Locate the cell with the specified text and output its (x, y) center coordinate. 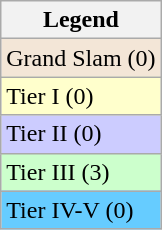
Tier III (3) (81, 172)
Legend (81, 20)
Tier II (0) (81, 134)
Grand Slam (0) (81, 58)
Tier I (0) (81, 96)
Tier IV-V (0) (81, 210)
